Pinpoint the cell where the given text exists, returning its [x, y] midpoint coordinate. 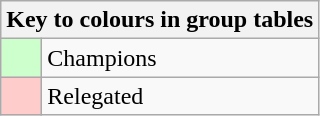
Champions [180, 58]
Relegated [180, 96]
Key to colours in group tables [160, 20]
